Provide the [X, Y] coordinate of the cell's center where the given text is located.  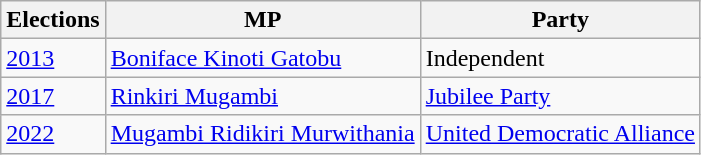
MP [262, 20]
Elections [53, 20]
Boniface Kinoti Gatobu [262, 58]
United Democratic Alliance [560, 134]
Rinkiri Mugambi [262, 96]
2013 [53, 58]
Party [560, 20]
Jubilee Party [560, 96]
Independent [560, 58]
2022 [53, 134]
Mugambi Ridikiri Murwithania [262, 134]
2017 [53, 96]
